Pinpoint the cell where the given text exists, returning its [x, y] midpoint coordinate. 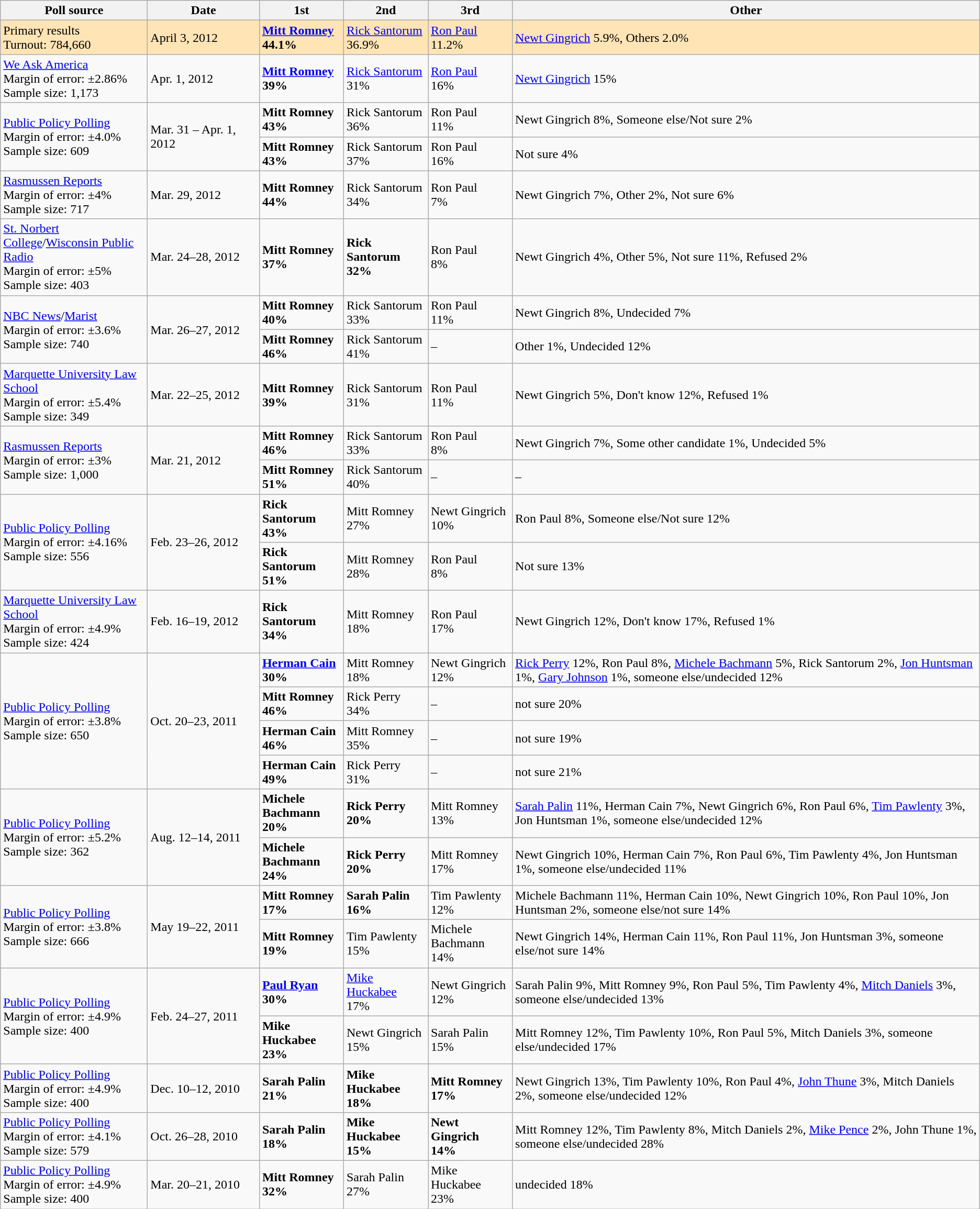
Not sure 4% [747, 154]
Ron Paul 8%, Someone else/Not sure 12% [747, 518]
Other 1%, Undecided 12% [747, 347]
Mitt Romney 35% [385, 738]
Rick Santorum 32% [385, 257]
Not sure 13% [747, 567]
Newt Gingrich 7%, Other 2%, Not sure 6% [747, 195]
Michele Bachmann 20% [302, 813]
Feb. 24–27, 2011 [204, 1016]
Mitt Romney 44% [302, 195]
Newt Gingrich 5%, Don't know 12%, Refused 1% [747, 395]
Ron Paul8% [470, 443]
Apr. 1, 2012 [204, 79]
NBC News/MaristMargin of error: ±3.6% Sample size: 740 [74, 329]
Mike Huckabee 15% [385, 1136]
Michele Bachmann 14% [470, 944]
Newt Gingrich 8%, Undecided 7% [747, 312]
Public Policy PollingMargin of error: ±4.1% Sample size: 579 [74, 1136]
not sure 21% [747, 772]
Herman Cain 30% [302, 670]
Mitt Romney 32% [302, 1184]
Public Policy PollingMargin of error: ±4.16% Sample size: 556 [74, 542]
Date [204, 10]
Ron Paul11.2% [470, 38]
Sarah Palin 9%, Mitt Romney 9%, Ron Paul 5%, Tim Pawlenty 4%, Mitch Daniels 3%, someone else/undecided 13% [747, 992]
Newt Gingrich 7%, Some other candidate 1%, Undecided 5% [747, 443]
Rick Santorum36% [385, 119]
Newt Gingrich 14%, Herman Cain 11%, Ron Paul 11%, Jon Huntsman 3%, someone else/not sure 14% [747, 944]
Mar. 20–21, 2010 [204, 1184]
Sarah Palin 18% [302, 1136]
St. Norbert College/Wisconsin Public RadioMargin of error: ±5% Sample size: 403 [74, 257]
Newt Gingrich 10% [470, 518]
Aug. 12–14, 2011 [204, 837]
Newt Gingrich 5.9%, Others 2.0% [747, 38]
Mitt Romney 44.1% [302, 38]
not sure 19% [747, 738]
Rasmussen ReportsMargin of error: ±4% Sample size: 717 [74, 195]
Other [747, 10]
Paul Ryan 30% [302, 992]
Newt Gingrich 14% [470, 1136]
Mar. 29, 2012 [204, 195]
Public Policy PollingMargin of error: ±4.0% Sample size: 609 [74, 137]
Rick Santorum36.9% [385, 38]
Sarah Palin 11%, Herman Cain 7%, Newt Gingrich 6%, Ron Paul 6%, Tim Pawlenty 3%, Jon Huntsman 1%, someone else/undecided 12% [747, 813]
Rasmussen ReportsMargin of error: ±3% Sample size: 1,000 [74, 460]
April 3, 2012 [204, 38]
Primary resultsTurnout: 784,660 [74, 38]
Ron Paul 17% [470, 622]
Sarah Palin 15% [470, 1040]
Sarah Palin 21% [302, 1088]
Michele Bachmann 24% [302, 861]
Tim Pawlenty 15% [385, 944]
Ron Paul 11% [470, 395]
Newt Gingrich 8%, Someone else/Not sure 2% [747, 119]
Dec. 10–12, 2010 [204, 1088]
Mitt Romney 28% [385, 567]
Newt Gingrich 12%, Don't know 17%, Refused 1% [747, 622]
Mitt Romney 37% [302, 257]
1st [302, 10]
Poll source [74, 10]
Rick Perry 31% [385, 772]
Feb. 23–26, 2012 [204, 542]
May 19–22, 2011 [204, 927]
2nd [385, 10]
Sarah Palin 16% [385, 903]
Marquette University Law SchoolMargin of error: ±4.9% Sample size: 424 [74, 622]
Rick Perry 12%, Ron Paul 8%, Michele Bachmann 5%, Rick Santorum 2%, Jon Huntsman 1%, Gary Johnson 1%, someone else/undecided 12% [747, 670]
Michele Bachmann 11%, Herman Cain 10%, Newt Gingrich 10%, Ron Paul 10%, Jon Huntsman 2%, someone else/not sure 14% [747, 903]
Public Policy PollingMargin of error: ±5.2% Sample size: 362 [74, 837]
Rick Santorum 51% [302, 567]
Mitt Romney 13% [470, 813]
Public Policy PollingMargin of error: ±3.8% Sample size: 650 [74, 721]
Mitt Romney 19% [302, 944]
Mitt Romney 27% [385, 518]
Mike Huckabee 18% [385, 1088]
Ron Paul 7% [470, 195]
Mitt Romney40% [302, 312]
Mitt Romney 46% [302, 704]
3rd [470, 10]
Mar. 31 – Apr. 1, 2012 [204, 137]
Oct. 26–28, 2010 [204, 1136]
Newt Gingrich 13%, Tim Pawlenty 10%, Ron Paul 4%, John Thune 3%, Mitch Daniels 2%, someone else/undecided 12% [747, 1088]
Mar. 22–25, 2012 [204, 395]
Herman Cain 49% [302, 772]
Mar. 24–28, 2012 [204, 257]
Mitt Romney 12%, Tim Pawlenty 10%, Ron Paul 5%, Mitch Daniels 3%, someone else/undecided 17% [747, 1040]
Herman Cain 46% [302, 738]
Rick Santorum37% [385, 154]
Sarah Palin 27% [385, 1184]
Tim Pawlenty 12% [470, 903]
Mitt Romney51% [302, 476]
Mitt Romney 12%, Tim Pawlenty 8%, Mitch Daniels 2%, Mike Pence 2%, John Thune 1%, someone else/undecided 28% [747, 1136]
Newt Gingrich 4%, Other 5%, Not sure 11%, Refused 2% [747, 257]
Feb. 16–19, 2012 [204, 622]
Public Policy PollingMargin of error: ±3.8% Sample size: 666 [74, 927]
undecided 18% [747, 1184]
Rick Santorum40% [385, 476]
Mike Huckabee 17% [385, 992]
Marquette University Law SchoolMargin of error: ±5.4% Sample size: 349 [74, 395]
not sure 20% [747, 704]
Oct. 20–23, 2011 [204, 721]
Rick Perry 34% [385, 704]
Mar. 21, 2012 [204, 460]
We Ask AmericaMargin of error: ±2.86% Sample size: 1,173 [74, 79]
Newt Gingrich 10%, Herman Cain 7%, Ron Paul 6%, Tim Pawlenty 4%, Jon Huntsman 1%, someone else/undecided 11% [747, 861]
Mar. 26–27, 2012 [204, 329]
Rick Santorum 43% [302, 518]
Rick Santorum41% [385, 347]
